Capture the cell that displays the provided text and extract its [x, y] central coordinate. 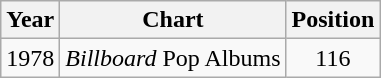
Position [333, 20]
Chart [173, 20]
1978 [30, 58]
Billboard Pop Albums [173, 58]
116 [333, 58]
Year [30, 20]
